Provide the (X, Y) coordinate of the cell's center where the given text is located.  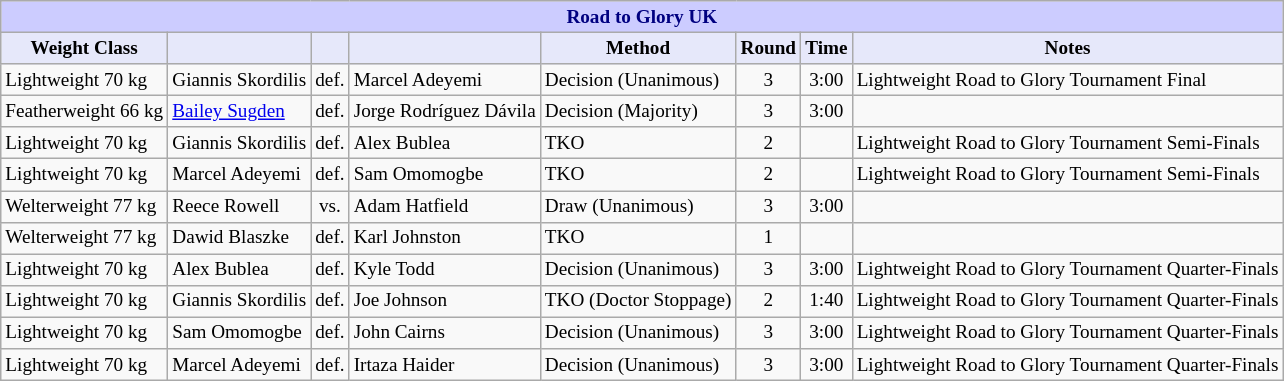
Reece Rowell (240, 206)
Joe Johnson (444, 301)
TKO (Doctor Stoppage) (638, 301)
Kyle Todd (444, 270)
Round (768, 48)
Time (826, 48)
Road to Glory UK (642, 17)
1 (768, 238)
1:40 (826, 301)
Jorge Rodríguez Dávila (444, 111)
Decision (Majority) (638, 111)
Featherweight 66 kg (84, 111)
Dawid Blaszke (240, 238)
Bailey Sugden (240, 111)
Draw (Unanimous) (638, 206)
Lightweight Road to Glory Tournament Final (1068, 80)
Notes (1068, 48)
vs. (330, 206)
Irtaza Haider (444, 365)
Karl Johnston (444, 238)
Method (638, 48)
John Cairns (444, 333)
Adam Hatfield (444, 206)
Weight Class (84, 48)
